Return the (X, Y) coordinate for the center point of the cell that contains the specified text.  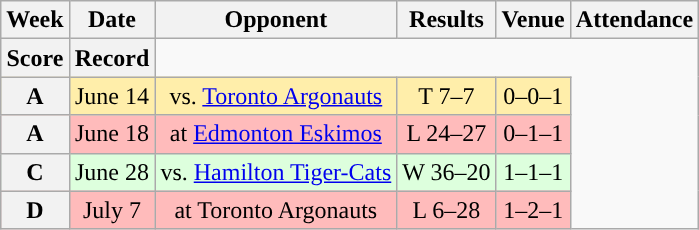
at Toronto Argonauts (276, 210)
June 18 (112, 134)
Results (446, 20)
D (35, 210)
Record (112, 58)
C (35, 172)
Date (112, 20)
L 6–28 (446, 210)
0–1–1 (533, 134)
Week (35, 20)
T 7–7 (446, 96)
0–0–1 (533, 96)
1–2–1 (533, 210)
June 14 (112, 96)
July 7 (112, 210)
W 36–20 (446, 172)
vs. Hamilton Tiger-Cats (276, 172)
June 28 (112, 172)
Venue (533, 20)
Score (35, 58)
1–1–1 (533, 172)
L 24–27 (446, 134)
Opponent (276, 20)
at Edmonton Eskimos (276, 134)
vs. Toronto Argonauts (276, 96)
Attendance (634, 20)
